Determine the (x, y) coordinate at the center of the cell enclosing the given text.  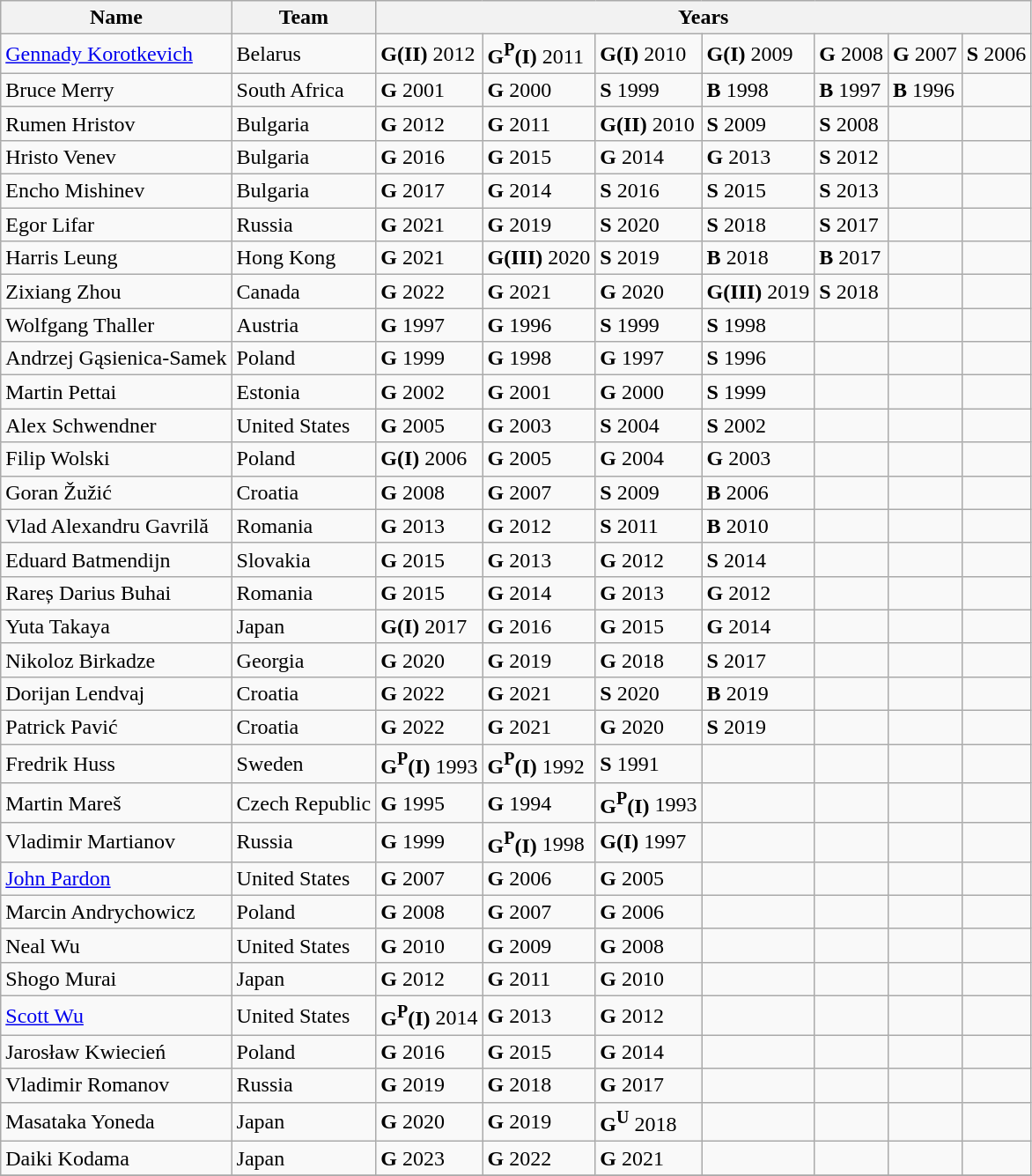
Canada (304, 292)
Hong Kong (304, 258)
Eduard Batmendijn (116, 559)
GU 2018 (648, 1122)
G(III) 2019 (758, 292)
G 1994 (539, 803)
G(I) 2006 (430, 459)
Rareș Darius Buhai (116, 593)
G(I) 2010 (648, 55)
John Pardon (116, 878)
Bruce Merry (116, 90)
Czech Republic (304, 803)
G(I) 1997 (648, 842)
G(II) 2012 (430, 55)
Estonia (304, 392)
Harris Leung (116, 258)
Martin Mareš (116, 803)
S 2013 (851, 191)
Zixiang Zhou (116, 292)
Fredrik Huss (116, 765)
B 1996 (925, 90)
Andrzej Gąsienica-Samek (116, 359)
G 1995 (430, 803)
GP(I) 2011 (539, 55)
S 2002 (758, 425)
Masataka Yoneda (116, 1122)
Egor Lifar (116, 225)
G(II) 2010 (648, 123)
Sweden (304, 765)
S 1998 (758, 325)
B 2010 (758, 526)
Slovakia (304, 559)
B 2006 (758, 492)
Alex Schwendner (116, 425)
S 2004 (648, 425)
South Africa (304, 90)
Yuta Takaya (116, 626)
Austria (304, 325)
G 1998 (539, 359)
S 2012 (851, 157)
Patrick Pavić (116, 728)
Daiki Kodama (116, 1158)
Goran Žužić (116, 492)
Neal Wu (116, 945)
S 2011 (648, 526)
Belarus (304, 55)
Gennady Korotkevich (116, 55)
S 1991 (648, 765)
GP(I) 1998 (539, 842)
S 2008 (851, 123)
G 2009 (539, 945)
G(I) 2017 (430, 626)
S 2015 (758, 191)
Scott Wu (116, 1017)
G(I) 2009 (758, 55)
GP(I) 1992 (539, 765)
G(III) 2020 (539, 258)
G 1996 (539, 325)
B 2017 (851, 258)
S 2006 (996, 55)
Jarosław Kwiecień (116, 1052)
B 2019 (758, 693)
G 2002 (430, 392)
Nikoloz Birkadze (116, 660)
S 2014 (758, 559)
Filip Wolski (116, 459)
Years (704, 18)
Vlad Alexandru Gavrilă (116, 526)
B 1997 (851, 90)
Hristo Venev (116, 157)
Martin Pettai (116, 392)
Dorijan Lendvaj (116, 693)
Vladimir Romanov (116, 1085)
Marcin Andrychowicz (116, 912)
G 2004 (648, 459)
Rumen Hristov (116, 123)
Georgia (304, 660)
G 2023 (430, 1158)
Wolfgang Thaller (116, 325)
S 2016 (648, 191)
B 1998 (758, 90)
B 2018 (758, 258)
GP(I) 2014 (430, 1017)
Team (304, 18)
S 1996 (758, 359)
Encho Mishinev (116, 191)
Name (116, 18)
Vladimir Martianov (116, 842)
Shogo Murai (116, 979)
